Find where the given text appears and provide that cell's center as (X, Y) coordinate. 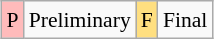
Preliminary (80, 20)
Final (186, 20)
P (13, 20)
F (147, 20)
